Detect which cell encompasses the target text, then output its [x, y] center coordinate. 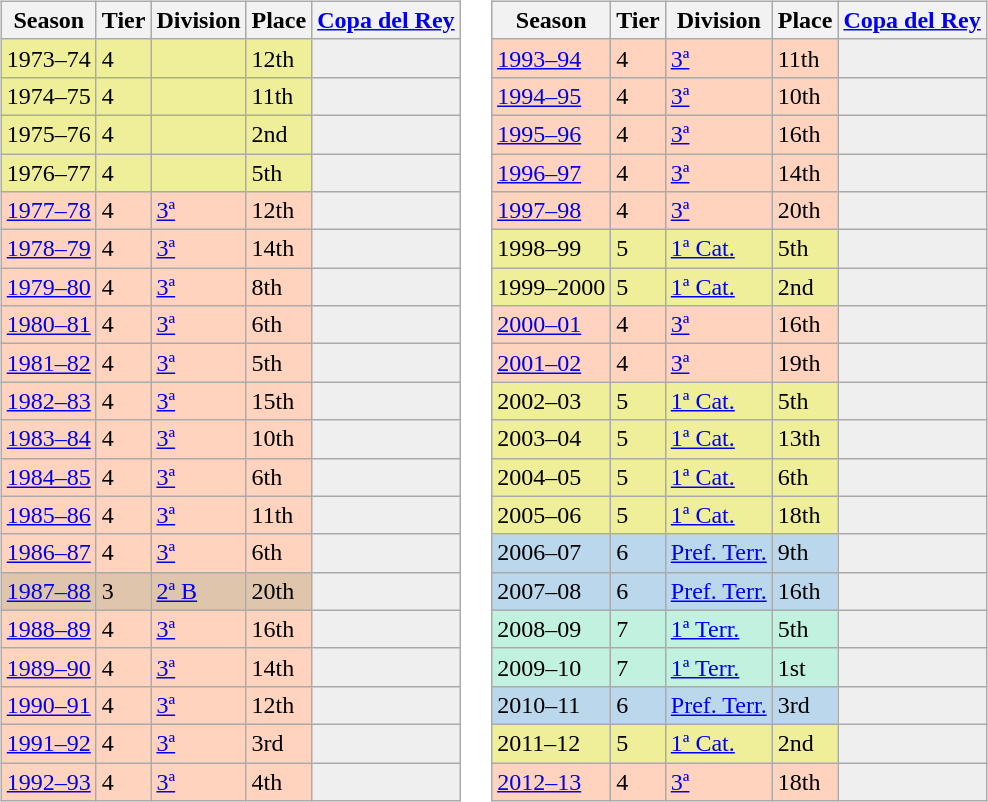
1988–89 [48, 629]
2008–09 [552, 629]
1982–83 [48, 401]
1992–93 [48, 781]
1976–77 [48, 173]
2011–12 [552, 743]
1990–91 [48, 705]
2000–01 [552, 325]
1985–86 [48, 515]
8th [279, 287]
1980–81 [48, 325]
3 [124, 591]
1994–95 [552, 96]
2004–05 [552, 477]
1991–92 [48, 743]
1995–96 [552, 134]
1999–2000 [552, 287]
1st [805, 667]
1983–84 [48, 439]
9th [805, 553]
1989–90 [48, 667]
1975–76 [48, 134]
1987–88 [48, 591]
1997–98 [552, 211]
1998–99 [552, 249]
2003–04 [552, 439]
2007–08 [552, 591]
1978–79 [48, 249]
2009–10 [552, 667]
1979–80 [48, 287]
2ª B [198, 591]
15th [279, 401]
2010–11 [552, 705]
2005–06 [552, 515]
1993–94 [552, 58]
1996–97 [552, 173]
19th [805, 363]
1984–85 [48, 477]
2002–03 [552, 401]
1986–87 [48, 553]
4th [279, 781]
1981–82 [48, 363]
2001–02 [552, 363]
1974–75 [48, 96]
2012–13 [552, 781]
2006–07 [552, 553]
1977–78 [48, 211]
13th [805, 439]
1973–74 [48, 58]
